Return the (x, y) coordinate for the center point of the cell that contains the specified text.  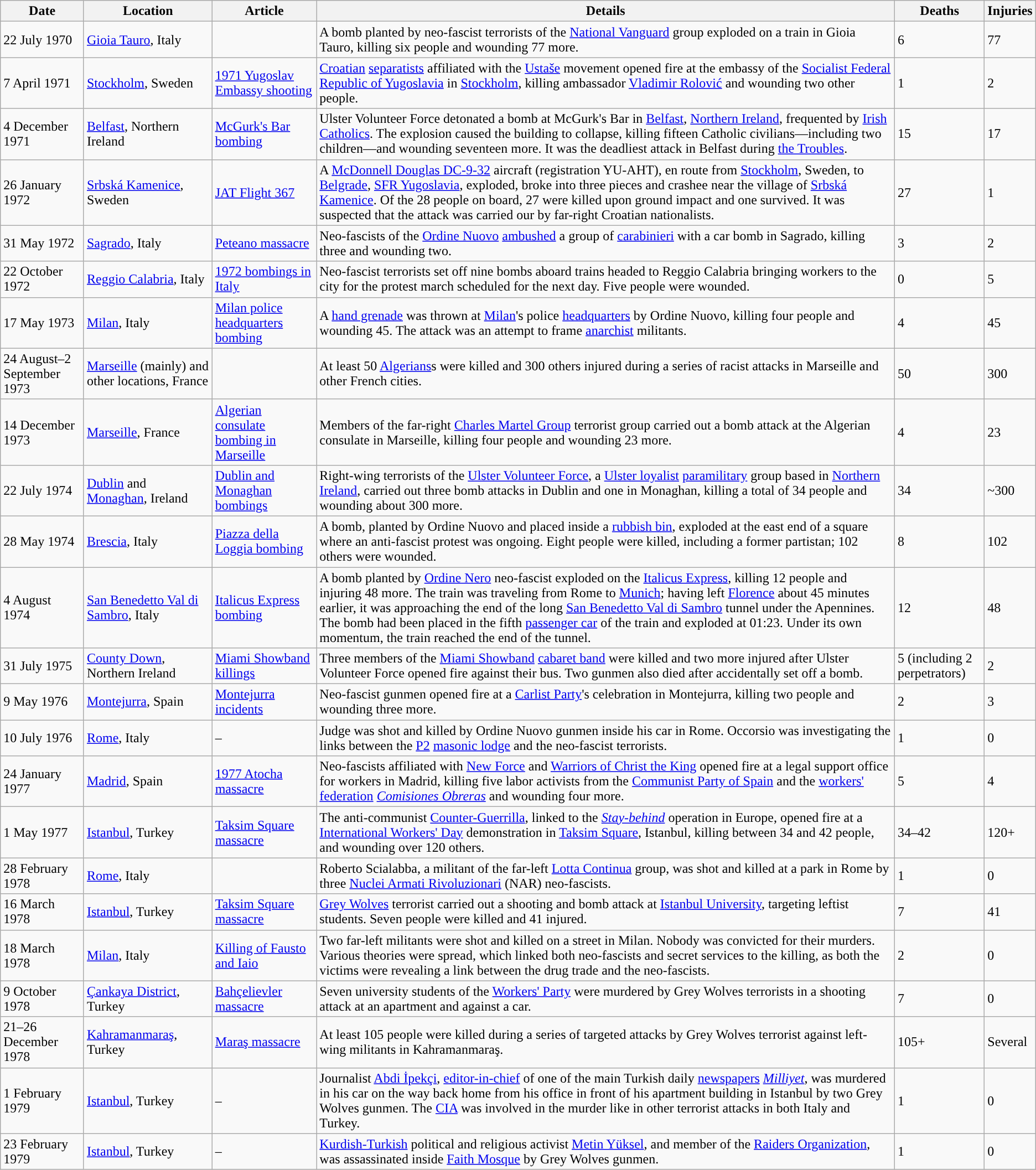
Italicus Express bombing (265, 607)
Marseille (mainly) and other locations, France (148, 374)
102 (1010, 541)
Several (1010, 1042)
Belfast, Northern Ireland (148, 134)
18 March 1978 (42, 955)
31 July 1975 (42, 666)
San Benedetto Val di Sambro, Italy (148, 607)
45 (1010, 323)
17 (1010, 134)
A bomb planted by neo-fascist terrorists of the National Vanguard group exploded on a train in Gioia Tauro, killing six people and wounding 77 more. (605, 40)
Neo-fascists of the Ordine Nuovo ambushed a group of carabinieri with a car bomb in Sagrado, killing three and wounding two. (605, 244)
1 May 1977 (42, 832)
7 April 1971 (42, 83)
Killing of Fausto and Iaio (265, 955)
34–42 (940, 832)
4 December 1971 (42, 134)
Dublin and Monaghan, Ireland (148, 490)
Marseille, France (148, 432)
34 (940, 490)
8 (940, 541)
1977 Atocha massacre (265, 781)
300 (1010, 374)
14 December 1973 (42, 432)
Sagrado, Italy (148, 244)
48 (1010, 607)
Seven university students of the Workers' Party were murdered by Grey Wolves terrorists in a shooting attack at an apartment and against a car. (605, 998)
4 August 1974 (42, 607)
County Down, Northern Ireland (148, 666)
Deaths (940, 11)
Montejurra incidents (265, 702)
31 May 1972 (42, 244)
27 (940, 193)
23 (1010, 432)
9 May 1976 (42, 702)
22 July 1974 (42, 490)
Kahramanmaraş, Turkey (148, 1042)
At least 50 Algerianss were killed and 300 others injured during a series of racist attacks in Marseille and other French cities. (605, 374)
17 May 1973 (42, 323)
10 July 1976 (42, 738)
Montejurra, Spain (148, 702)
50 (940, 374)
1 February 1979 (42, 1100)
1971 Yugoslav Embassy shooting (265, 83)
Injuries (1010, 11)
105+ (940, 1042)
Piazza della Loggia bombing (265, 541)
Milan police headquarters bombing (265, 323)
23 February 1979 (42, 1151)
77 (1010, 40)
5 (including 2 perpetrators) (940, 666)
JAT Flight 367 (265, 193)
Çankaya District, Turkey (148, 998)
15 (940, 134)
41 (1010, 912)
120+ (1010, 832)
~300 (1010, 490)
Bahçelievler massacre (265, 998)
24 August–2 September 1973 (42, 374)
22 October 1972 (42, 279)
McGurk's Bar bombing (265, 134)
26 January 1972 (42, 193)
Location (148, 11)
Brescia, Italy (148, 541)
Gioia Tauro, Italy (148, 40)
At least 105 people were killed during a series of targeted attacks by Grey Wolves terrorist against left-wing militants in Kahramanmaraş. (605, 1042)
Neo-fascist gunmen opened fire at a Carlist Party's celebration in Montejurra, killing two people and wounding three more. (605, 702)
Reggio Calabria, Italy (148, 279)
Srbská Kamenice, Sweden (148, 193)
Article (265, 11)
16 March 1978 (42, 912)
28 February 1978 (42, 876)
Stockholm, Sweden (148, 83)
9 October 1978 (42, 998)
21–26 December 1978 (42, 1042)
22 July 1970 (42, 40)
24 January 1977 (42, 781)
1972 bombings in Italy (265, 279)
Madrid, Spain (148, 781)
Date (42, 11)
Miami Showband killings (265, 666)
Peteano massacre (265, 244)
Dublin and Monaghan bombings (265, 490)
Algerian consulate bombing in Marseille (265, 432)
Maraş massacre (265, 1042)
Details (605, 11)
12 (940, 607)
28 May 1974 (42, 541)
6 (940, 40)
